Capture the cell that displays the provided text and extract its [x, y] central coordinate. 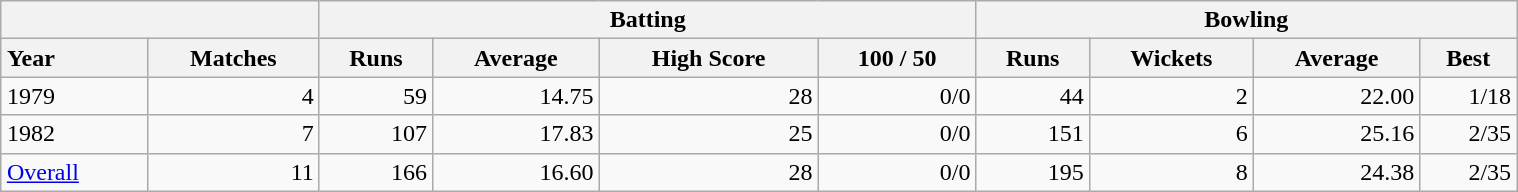
6 [1171, 134]
11 [233, 172]
44 [1032, 96]
Matches [233, 58]
7 [233, 134]
Best [1468, 58]
107 [376, 134]
2 [1171, 96]
151 [1032, 134]
1979 [74, 96]
25 [708, 134]
Wickets [1171, 58]
25.16 [1336, 134]
59 [376, 96]
14.75 [516, 96]
195 [1032, 172]
Batting [648, 20]
High Score [708, 58]
100 / 50 [897, 58]
17.83 [516, 134]
16.60 [516, 172]
22.00 [1336, 96]
Bowling [1246, 20]
1/18 [1468, 96]
8 [1171, 172]
166 [376, 172]
24.38 [1336, 172]
Overall [74, 172]
1982 [74, 134]
4 [233, 96]
Year [74, 58]
